Output the [x, y] coordinate of the center of the cell containing the given text.  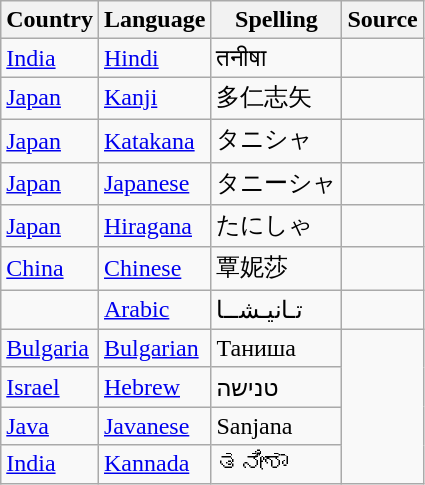
Таниша [276, 348]
Java [50, 426]
タニーシャ [276, 184]
Spelling [276, 20]
Israel [50, 387]
Arabic [154, 310]
覃妮莎 [276, 268]
China [50, 268]
Country [50, 20]
Katakana [154, 140]
Source [382, 20]
Hebrew [154, 387]
טנישה [276, 387]
Bulgaria [50, 348]
Language [154, 20]
ತನೀಶಾ [276, 464]
Sanjana [276, 426]
多仁志矢 [276, 98]
Javanese [154, 426]
Hiragana [154, 226]
Bulgarian [154, 348]
Chinese [154, 268]
Kannada [154, 464]
Hindi [154, 58]
تـانيـشــا [276, 310]
Kanji [154, 98]
Japanese [154, 184]
タニシャ [276, 140]
तनीषा [276, 58]
たにしゃ [276, 226]
